Find where the given text appears and provide that cell's center as [X, Y] coordinate. 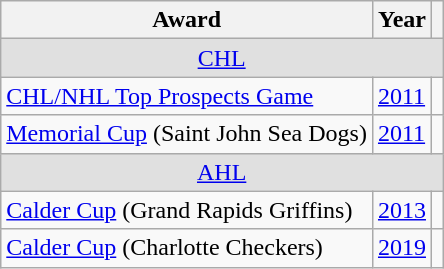
Calder Cup (Grand Rapids Griffins) [187, 210]
Calder Cup (Charlotte Checkers) [187, 248]
Memorial Cup (Saint John Sea Dogs) [187, 134]
2013 [402, 210]
CHL [222, 58]
Year [402, 20]
CHL/NHL Top Prospects Game [187, 96]
Award [187, 20]
AHL [222, 172]
2019 [402, 248]
